Identify which cell holds the provided text, then report its (x, y) central coordinate. 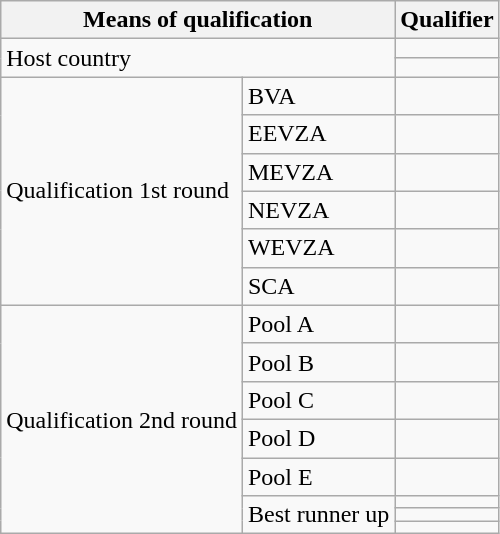
SCA (318, 286)
Pool B (318, 362)
BVA (318, 96)
Host country (198, 58)
Pool A (318, 324)
WEVZA (318, 248)
Qualification 1st round (122, 191)
Qualification 2nd round (122, 419)
Qualifier (447, 20)
Pool E (318, 477)
EEVZA (318, 134)
NEVZA (318, 210)
Pool D (318, 438)
Pool C (318, 400)
Means of qualification (198, 20)
Best runner up (318, 515)
MEVZA (318, 172)
